Return the [x, y] coordinate for the center point of the cell that contains the specified text.  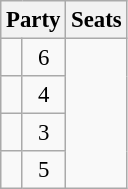
Seats [96, 20]
5 [44, 170]
4 [44, 95]
3 [44, 133]
Party [34, 20]
6 [44, 58]
